Scan for the cell matching the given text and deliver its [X, Y] coordinate at center. 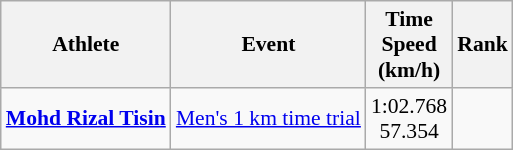
Event [268, 44]
1:02.76857.354 [409, 118]
Rank [482, 44]
Men's 1 km time trial [268, 118]
TimeSpeed(km/h) [409, 44]
Athlete [86, 44]
Mohd Rizal Tisin [86, 118]
